Capture the cell that displays the provided text and extract its [x, y] central coordinate. 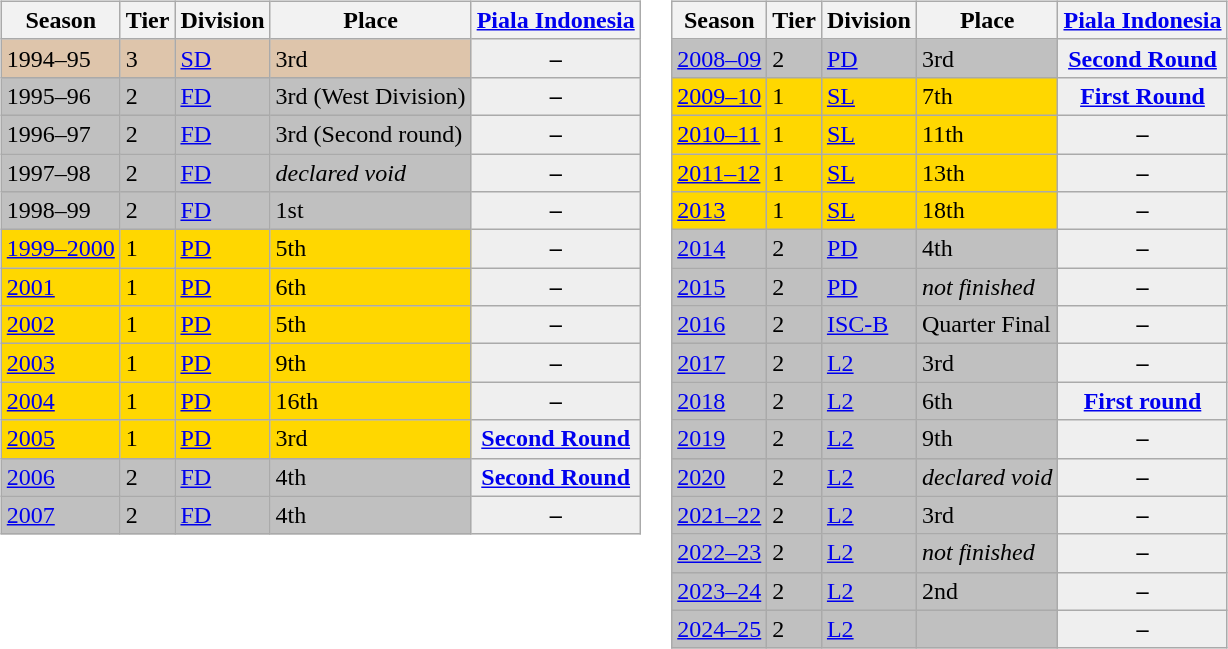
1st [370, 211]
1994–95 [60, 58]
2019 [720, 439]
7th [986, 96]
2nd [986, 591]
Quarter Final [986, 325]
ISC-B [868, 325]
1995–96 [60, 96]
2024–25 [720, 629]
1996–97 [60, 134]
2005 [60, 439]
SD [222, 58]
3 [148, 58]
2002 [60, 325]
1999–2000 [60, 249]
16th [370, 401]
2003 [60, 363]
2020 [720, 477]
2013 [720, 211]
2015 [720, 287]
2009–10 [720, 96]
First round [1142, 401]
2017 [720, 363]
2016 [720, 325]
2014 [720, 249]
2011–12 [720, 173]
2021–22 [720, 515]
3rd (West Division) [370, 96]
2008–09 [720, 58]
13th [986, 173]
11th [986, 134]
2010–11 [720, 134]
1998–99 [60, 211]
2007 [60, 515]
1997–98 [60, 173]
2004 [60, 401]
2022–23 [720, 553]
2001 [60, 287]
2006 [60, 477]
2023–24 [720, 591]
18th [986, 211]
First Round [1142, 96]
3rd (Second round) [370, 134]
2018 [720, 401]
